Capture the cell that displays the provided text and extract its (X, Y) central coordinate. 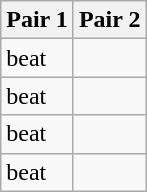
Pair 2 (110, 20)
Pair 1 (38, 20)
